Return the [x, y] coordinate for the center point of the cell that contains the specified text.  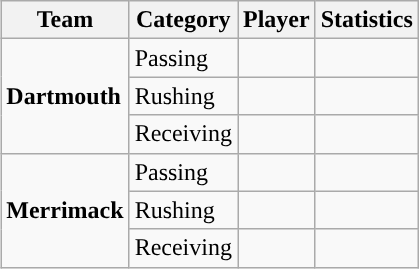
Player [277, 20]
Statistics [366, 20]
Dartmouth [65, 96]
Merrimack [65, 210]
Team [65, 20]
Category [183, 20]
